Search for the cell housing the specified text and yield its (X, Y) center coordinate. 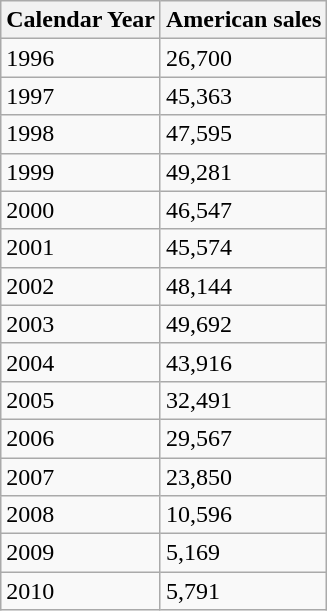
1997 (81, 96)
29,567 (243, 438)
2008 (81, 515)
2001 (81, 248)
10,596 (243, 515)
2009 (81, 553)
2006 (81, 438)
2005 (81, 400)
45,363 (243, 96)
1998 (81, 134)
1996 (81, 58)
48,144 (243, 286)
49,281 (243, 172)
5,169 (243, 553)
32,491 (243, 400)
43,916 (243, 362)
2010 (81, 591)
26,700 (243, 58)
1999 (81, 172)
2002 (81, 286)
American sales (243, 20)
2000 (81, 210)
23,850 (243, 477)
2003 (81, 324)
5,791 (243, 591)
2004 (81, 362)
2007 (81, 477)
49,692 (243, 324)
45,574 (243, 248)
46,547 (243, 210)
47,595 (243, 134)
Calendar Year (81, 20)
